From the cell containing the given text, extract its center point as (X, Y) coordinate. 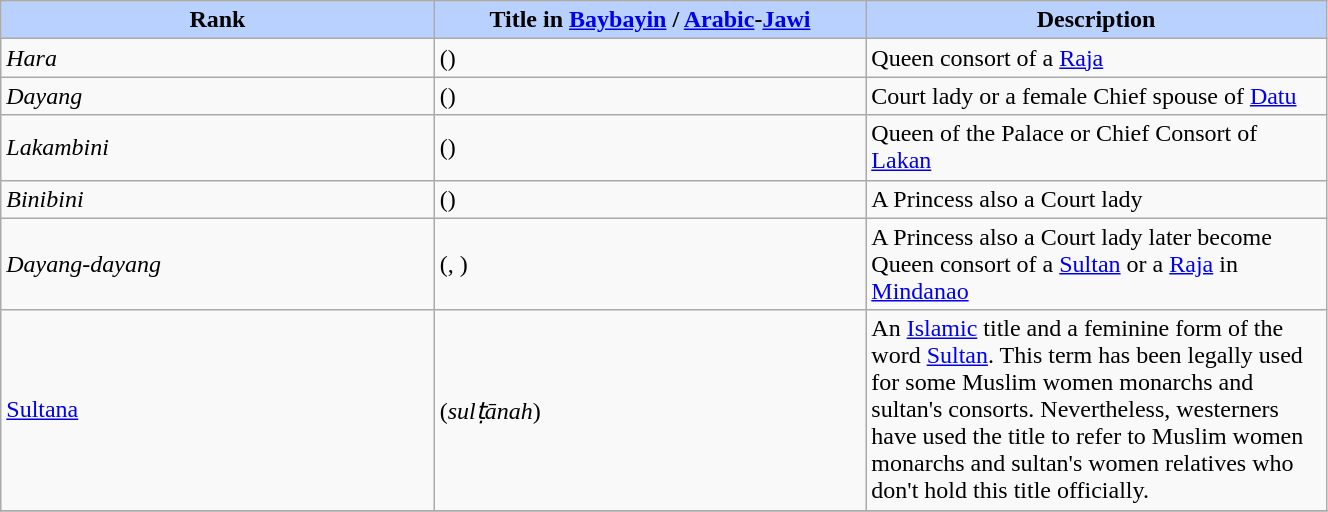
A Princess also a Court lady (1096, 199)
A Princess also a Court lady later become Queen consort of a Sultan or a Raja in Mindanao (1096, 264)
Rank (218, 20)
Queen of the Palace or Chief Consort of Lakan (1096, 148)
Title in Baybayin / Arabic-Jawi (650, 20)
(, ) (650, 264)
Lakambini (218, 148)
Dayang-dayang (218, 264)
Hara (218, 58)
Court lady or a female Chief spouse of Datu (1096, 96)
Description (1096, 20)
Sultana (218, 410)
Dayang (218, 96)
Binibini (218, 199)
Queen consort of a Raja (1096, 58)
(sulṭānah) (650, 410)
